Pinpoint the cell where the given text exists, returning its [x, y] midpoint coordinate. 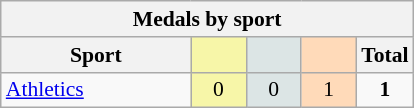
Total [384, 55]
Athletics [96, 90]
Medals by sport [208, 19]
Sport [96, 55]
